Find where the given text appears and provide that cell's center as [x, y] coordinate. 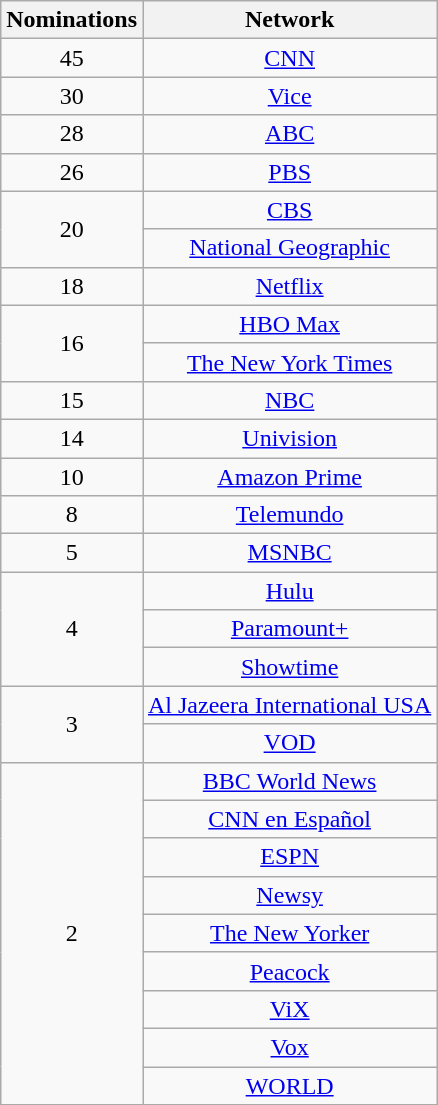
Network [289, 20]
8 [72, 515]
45 [72, 58]
2 [72, 934]
5 [72, 553]
Telemundo [289, 515]
16 [72, 343]
4 [72, 629]
BBC World News [289, 781]
VOD [289, 743]
28 [72, 134]
Vox [289, 1047]
PBS [289, 172]
The New York Times [289, 362]
HBO Max [289, 324]
26 [72, 172]
CNN en Español [289, 819]
Paramount+ [289, 629]
15 [72, 400]
ViX [289, 1009]
14 [72, 438]
ABC [289, 134]
Nominations [72, 20]
Vice [289, 96]
Al Jazeera International USA [289, 705]
3 [72, 724]
National Geographic [289, 248]
Peacock [289, 971]
Hulu [289, 591]
NBC [289, 400]
18 [72, 286]
The New Yorker [289, 933]
Univision [289, 438]
WORLD [289, 1085]
MSNBC [289, 553]
Newsy [289, 895]
ESPN [289, 857]
Amazon Prime [289, 477]
CBS [289, 210]
10 [72, 477]
Showtime [289, 667]
20 [72, 229]
Netflix [289, 286]
CNN [289, 58]
30 [72, 96]
